Identify which cell holds the provided text, then report its [x, y] central coordinate. 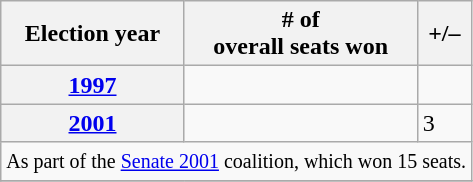
+/– [444, 34]
3 [444, 123]
As part of the Senate 2001 coalition, which won 15 seats. [236, 161]
Election year [93, 34]
2001 [93, 123]
1997 [93, 85]
# ofoverall seats won [300, 34]
